Return (x, y) of the center of cell containing provided text 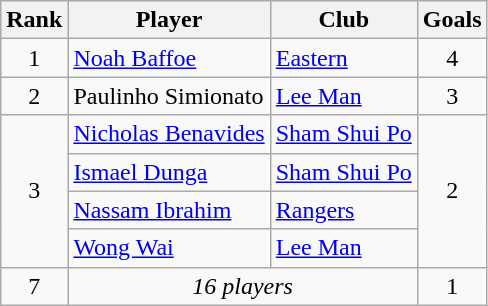
Player (169, 20)
16 players (242, 286)
Goals (452, 20)
7 (34, 286)
Wong Wai (169, 248)
Rangers (344, 210)
Club (344, 20)
Rank (34, 20)
Nassam Ibrahim (169, 210)
Nicholas Benavides (169, 134)
Eastern (344, 58)
4 (452, 58)
Noah Baffoe (169, 58)
Paulinho Simionato (169, 96)
Ismael Dunga (169, 172)
